Determine the [X, Y] coordinate at the center of the cell enclosing the given text.  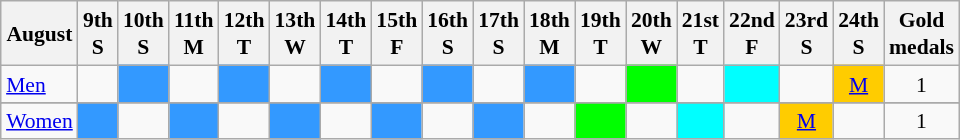
24thS [858, 33]
20thW [652, 33]
Women [40, 120]
Men [40, 84]
13thW [294, 33]
14thT [346, 33]
22ndF [752, 33]
9thS [98, 33]
16thS [448, 33]
23rdS [806, 33]
10thS [144, 33]
August [40, 33]
17thS [498, 33]
15thF [396, 33]
Goldmedals [922, 33]
11thM [194, 33]
19thT [600, 33]
18thM [550, 33]
12thT [244, 33]
21stT [700, 33]
